Find where the given text appears and provide that cell's center as (X, Y) coordinate. 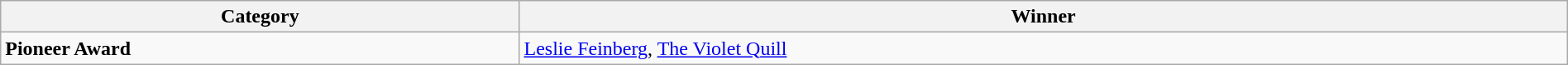
Leslie Feinberg, The Violet Quill (1044, 48)
Category (260, 17)
Winner (1044, 17)
Pioneer Award (260, 48)
